Detect which cell encompasses the target text, then output its (x, y) center coordinate. 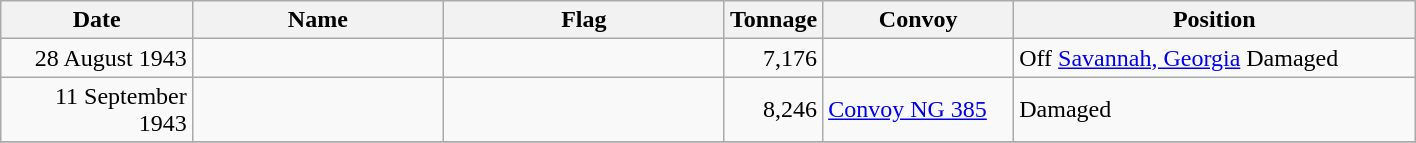
Date (96, 20)
28 August 1943 (96, 58)
Convoy (918, 20)
Convoy NG 385 (918, 110)
11 September 1943 (96, 110)
7,176 (773, 58)
Damaged (1214, 110)
Tonnage (773, 20)
Position (1214, 20)
Flag (584, 20)
Off Savannah, Georgia Damaged (1214, 58)
Name (318, 20)
8,246 (773, 110)
